Pinpoint the cell where the given text exists, returning its (x, y) midpoint coordinate. 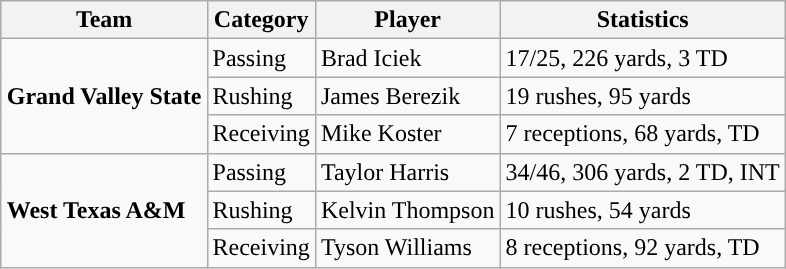
8 receptions, 92 yards, TD (642, 248)
Brad Iciek (408, 58)
7 receptions, 68 yards, TD (642, 134)
Taylor Harris (408, 172)
Statistics (642, 20)
10 rushes, 54 yards (642, 210)
19 rushes, 95 yards (642, 96)
Grand Valley State (104, 96)
Team (104, 20)
Kelvin Thompson (408, 210)
Mike Koster (408, 134)
Tyson Williams (408, 248)
17/25, 226 yards, 3 TD (642, 58)
Player (408, 20)
34/46, 306 yards, 2 TD, INT (642, 172)
Category (261, 20)
West Texas A&M (104, 210)
James Berezik (408, 96)
